Detect which cell encompasses the target text, then output its (X, Y) center coordinate. 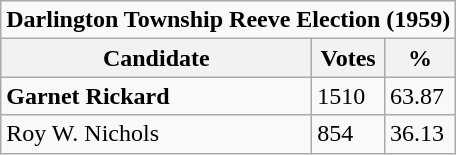
63.87 (420, 96)
% (420, 58)
36.13 (420, 134)
1510 (348, 96)
Garnet Rickard (156, 96)
Votes (348, 58)
854 (348, 134)
Darlington Township Reeve Election (1959) (228, 20)
Candidate (156, 58)
Roy W. Nichols (156, 134)
